Output the [x, y] coordinate of the center of the cell containing the given text.  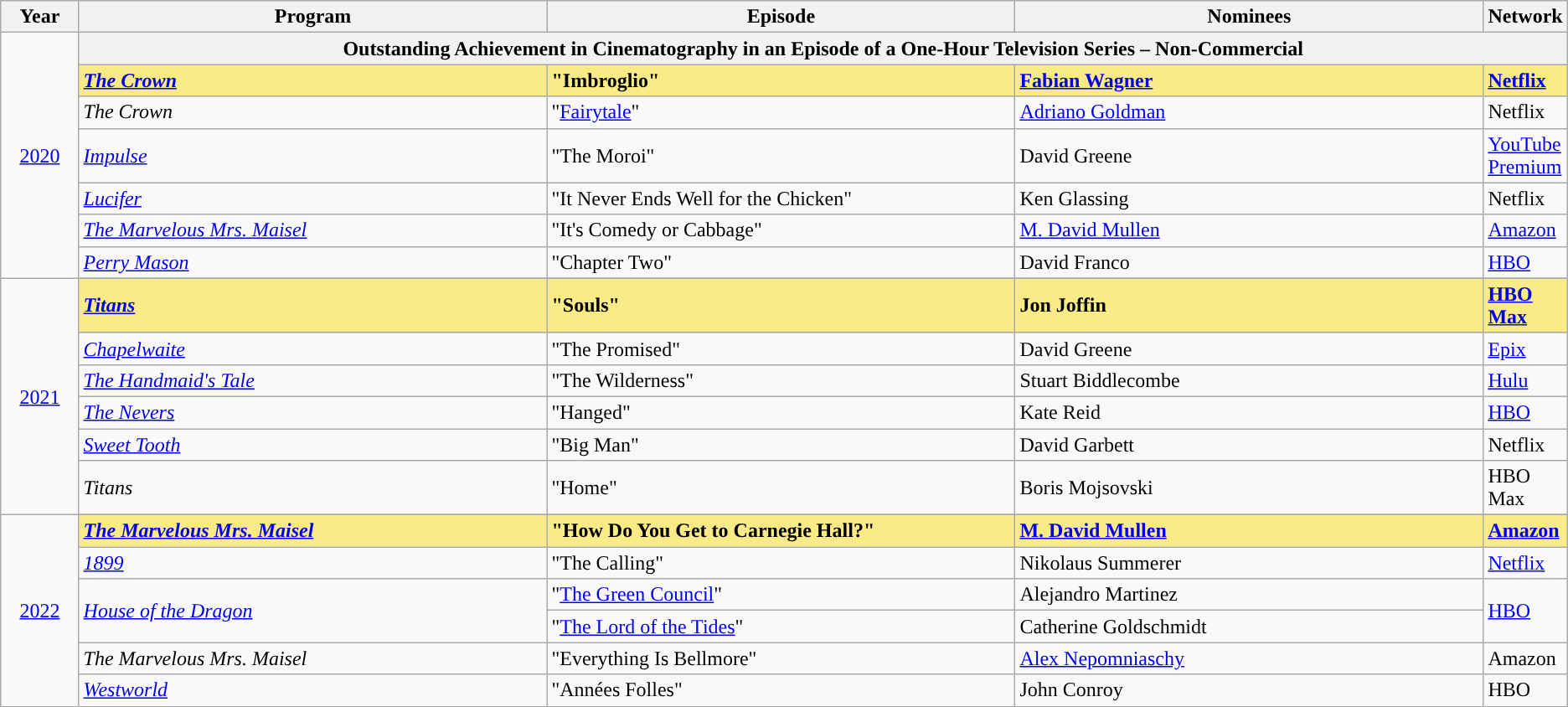
"Fairytale" [781, 112]
"The Green Council" [781, 595]
Catherine Goldschmidt [1250, 627]
Outstanding Achievement in Cinematography in an Episode of a One-Hour Television Series – Non-Commercial [823, 49]
"Chapter Two" [781, 262]
"Hanged" [781, 412]
"The Moroi" [781, 156]
"The Calling" [781, 563]
2021 [40, 396]
Nikolaus Summerer [1250, 563]
"Années Folles" [781, 690]
"The Wilderness" [781, 380]
"Souls" [781, 305]
"Imbroglio" [781, 80]
1899 [313, 563]
"It Never Ends Well for the Chicken" [781, 199]
Kate Reid [1250, 412]
Hulu [1525, 380]
Westworld [313, 690]
Year [40, 17]
The Nevers [313, 412]
Fabian Wagner [1250, 80]
"The Lord of the Tides" [781, 627]
Alex Nepomniaschy [1250, 658]
Lucifer [313, 199]
Episode [781, 17]
Adriano Goldman [1250, 112]
Perry Mason [313, 262]
The Handmaid's Tale [313, 380]
House of the Dragon [313, 611]
Stuart Biddlecombe [1250, 380]
Network [1525, 17]
"It's Comedy or Cabbage" [781, 230]
"Home" [781, 488]
"Everything Is Bellmore" [781, 658]
2022 [40, 611]
Nominees [1250, 17]
YouTube Premium [1525, 156]
Impulse [313, 156]
Jon Joffin [1250, 305]
2020 [40, 156]
Epix [1525, 348]
Program [313, 17]
Chapelwaite [313, 348]
Sweet Tooth [313, 445]
"Big Man" [781, 445]
David Garbett [1250, 445]
Boris Mojsovski [1250, 488]
David Franco [1250, 262]
Ken Glassing [1250, 199]
"The Promised" [781, 348]
John Conroy [1250, 690]
Alejandro Martinez [1250, 595]
"How Do You Get to Carnegie Hall?" [781, 531]
